Locate the cell with the specified text and output its (x, y) center coordinate. 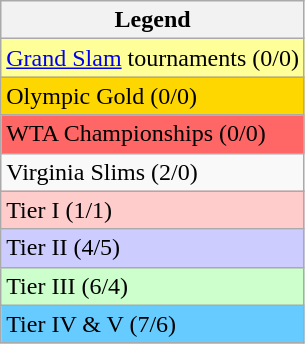
Tier IV & V (7/6) (153, 324)
Olympic Gold (0/0) (153, 96)
Tier II (4/5) (153, 248)
Virginia Slims (2/0) (153, 172)
Legend (153, 20)
WTA Championships (0/0) (153, 134)
Grand Slam tournaments (0/0) (153, 58)
Tier I (1/1) (153, 210)
Tier III (6/4) (153, 286)
